Identify which cell holds the provided text, then report its [X, Y] central coordinate. 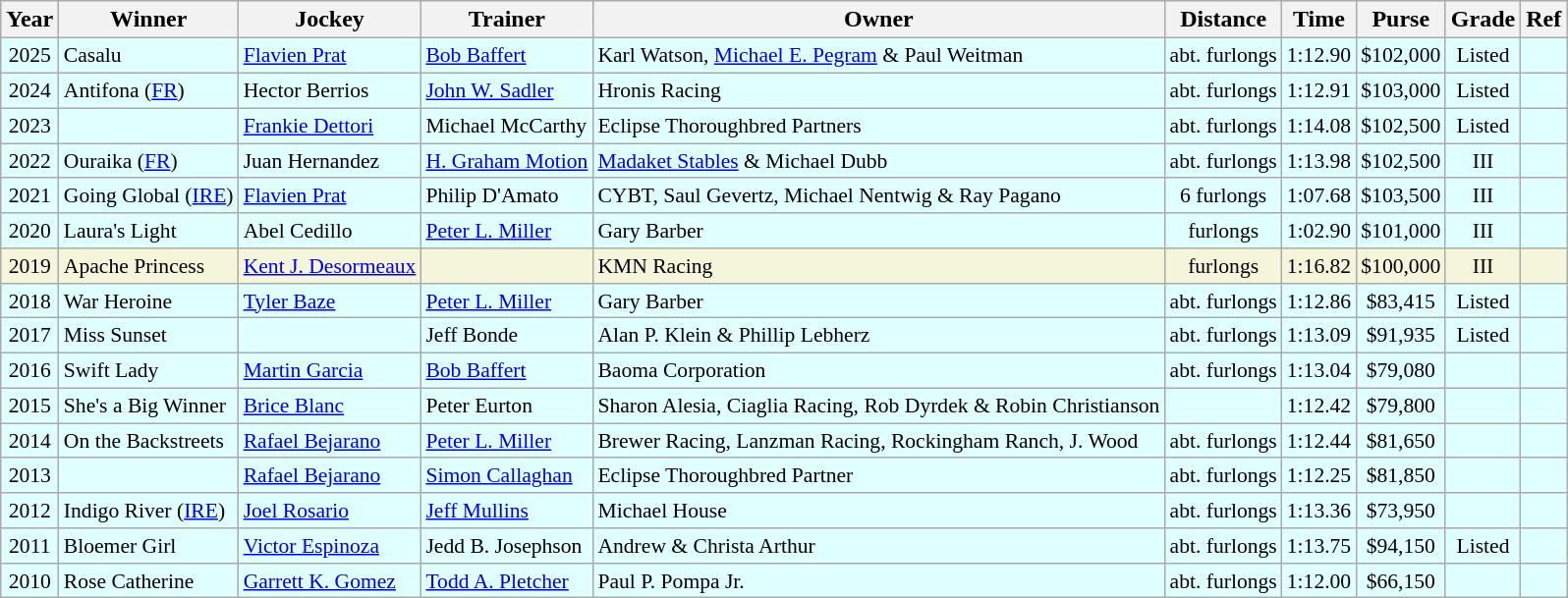
2014 [29, 441]
Time [1318, 20]
$81,850 [1401, 475]
2018 [29, 300]
$101,000 [1401, 231]
$103,500 [1401, 195]
$83,415 [1401, 300]
2016 [29, 370]
Simon Callaghan [507, 475]
1:12.25 [1318, 475]
KMN Racing [878, 266]
Swift Lady [149, 370]
$66,150 [1401, 580]
1:07.68 [1318, 195]
Jeff Mullins [507, 511]
Jedd B. Josephson [507, 546]
$79,080 [1401, 370]
Brice Blanc [330, 406]
1:13.36 [1318, 511]
1:13.09 [1318, 336]
Year [29, 20]
1:13.75 [1318, 546]
Victor Espinoza [330, 546]
$79,800 [1401, 406]
1:12.86 [1318, 300]
Grade [1483, 20]
Apache Princess [149, 266]
Winner [149, 20]
Todd A. Pletcher [507, 580]
Antifona (FR) [149, 90]
Juan Hernandez [330, 161]
Miss Sunset [149, 336]
2024 [29, 90]
2025 [29, 56]
Bloemer Girl [149, 546]
1:12.00 [1318, 580]
Ref [1544, 20]
1:16.82 [1318, 266]
Kent J. Desormeaux [330, 266]
She's a Big Winner [149, 406]
Michael McCarthy [507, 126]
On the Backstreets [149, 441]
Abel Cedillo [330, 231]
2023 [29, 126]
Owner [878, 20]
Garrett K. Gomez [330, 580]
Eclipse Thoroughbred Partner [878, 475]
John W. Sadler [507, 90]
$73,950 [1401, 511]
War Heroine [149, 300]
$94,150 [1401, 546]
Rose Catherine [149, 580]
2019 [29, 266]
1:12.90 [1318, 56]
1:12.91 [1318, 90]
$91,935 [1401, 336]
Peter Eurton [507, 406]
Jeff Bonde [507, 336]
Brewer Racing, Lanzman Racing, Rockingham Ranch, J. Wood [878, 441]
Madaket Stables & Michael Dubb [878, 161]
Joel Rosario [330, 511]
$81,650 [1401, 441]
Tyler Baze [330, 300]
Andrew & Christa Arthur [878, 546]
Sharon Alesia, Ciaglia Racing, Rob Dyrdek & Robin Christianson [878, 406]
2021 [29, 195]
Karl Watson, Michael E. Pegram & Paul Weitman [878, 56]
1:02.90 [1318, 231]
2010 [29, 580]
Casalu [149, 56]
1:12.44 [1318, 441]
Baoma Corporation [878, 370]
Hronis Racing [878, 90]
Alan P. Klein & Phillip Lebherz [878, 336]
2020 [29, 231]
2022 [29, 161]
2012 [29, 511]
Ouraika (FR) [149, 161]
Hector Berrios [330, 90]
Eclipse Thoroughbred Partners [878, 126]
1:13.04 [1318, 370]
$102,000 [1401, 56]
2015 [29, 406]
$100,000 [1401, 266]
H. Graham Motion [507, 161]
Purse [1401, 20]
$103,000 [1401, 90]
Going Global (IRE) [149, 195]
Philip D'Amato [507, 195]
Indigo River (IRE) [149, 511]
Distance [1222, 20]
1:14.08 [1318, 126]
6 furlongs [1222, 195]
Michael House [878, 511]
2011 [29, 546]
Trainer [507, 20]
1:13.98 [1318, 161]
Martin Garcia [330, 370]
Frankie Dettori [330, 126]
1:12.42 [1318, 406]
CYBT, Saul Gevertz, Michael Nentwig & Ray Pagano [878, 195]
Laura's Light [149, 231]
2013 [29, 475]
Paul P. Pompa Jr. [878, 580]
Jockey [330, 20]
2017 [29, 336]
